Capture the cell that displays the provided text and extract its (X, Y) central coordinate. 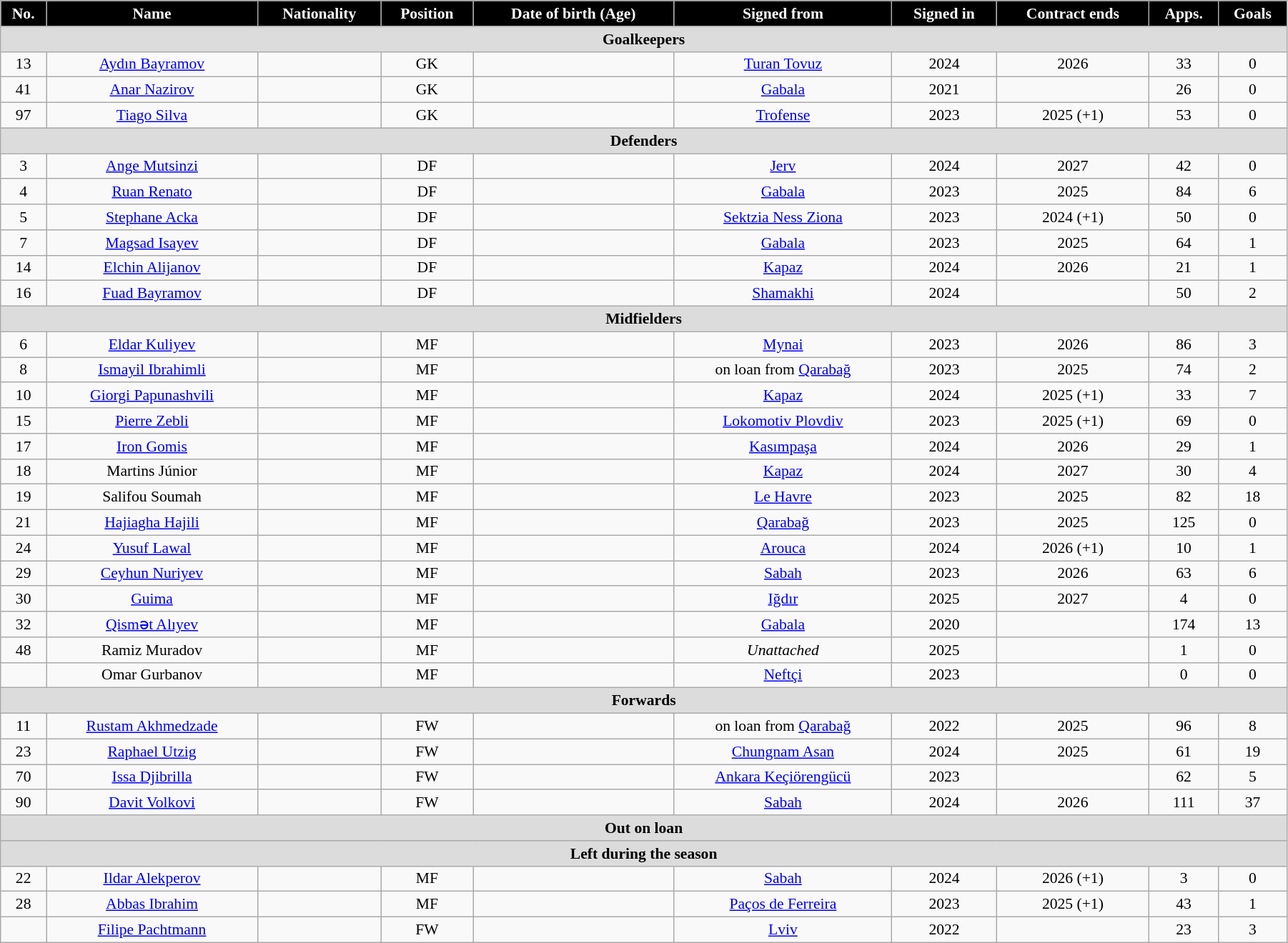
Anar Nazirov (152, 90)
Nationality (319, 14)
24 (24, 548)
Date of birth (Age) (573, 14)
Le Havre (783, 497)
Elchin Alijanov (152, 268)
Goalkeepers (644, 39)
Iron Gomis (152, 446)
15 (24, 421)
Goals (1253, 14)
64 (1184, 243)
Shamakhi (783, 294)
174 (1184, 624)
Magsad Isayev (152, 243)
Mynai (783, 344)
82 (1184, 497)
Name (152, 14)
Defenders (644, 141)
Apps. (1184, 14)
84 (1184, 192)
32 (24, 624)
Martins Júnior (152, 471)
2021 (944, 90)
Kasımpaşa (783, 446)
70 (24, 777)
Jerv (783, 166)
Yusuf Lawal (152, 548)
63 (1184, 574)
Abbas Ibrahim (152, 904)
Pierre Zebli (152, 421)
Ceyhun Nuriyev (152, 574)
48 (24, 650)
43 (1184, 904)
Trofense (783, 116)
Raphael Utzig (152, 752)
Ramiz Muradov (152, 650)
Lokomotiv Plovdiv (783, 421)
97 (24, 116)
16 (24, 294)
Contract ends (1073, 14)
41 (24, 90)
37 (1253, 803)
Omar Gurbanov (152, 675)
Aydın Bayramov (152, 64)
Arouca (783, 548)
Neftçi (783, 675)
96 (1184, 727)
Turan Tovuz (783, 64)
Unattached (783, 650)
Midfielders (644, 319)
Eldar Kuliyev (152, 344)
26 (1184, 90)
17 (24, 446)
53 (1184, 116)
Qismət Alıyev (152, 624)
Issa Djibrilla (152, 777)
2024 (+1) (1073, 217)
62 (1184, 777)
Out on loan (644, 828)
Ruan Renato (152, 192)
Iğdır (783, 599)
Ismayil Ibrahimli (152, 370)
Ildar Alekperov (152, 879)
Rustam Akhmedzade (152, 727)
Davit Volkovi (152, 803)
Left during the season (644, 854)
Signed in (944, 14)
22 (24, 879)
Stephane Acka (152, 217)
69 (1184, 421)
111 (1184, 803)
Paços de Ferreira (783, 904)
Position (427, 14)
42 (1184, 166)
Lviv (783, 930)
14 (24, 268)
Chungnam Asan (783, 752)
Guima (152, 599)
Signed from (783, 14)
Qarabağ (783, 523)
Giorgi Papunashvili (152, 396)
90 (24, 803)
2020 (944, 624)
Filipe Pachtmann (152, 930)
Tiago Silva (152, 116)
125 (1184, 523)
28 (24, 904)
86 (1184, 344)
74 (1184, 370)
Hajiagha Hajili (152, 523)
Sektzia Ness Ziona (783, 217)
No. (24, 14)
Fuad Bayramov (152, 294)
Forwards (644, 701)
Ankara Keçiörengücü (783, 777)
Ange Mutsinzi (152, 166)
11 (24, 727)
61 (1184, 752)
Salifou Soumah (152, 497)
